Detect which cell encompasses the target text, then output its [x, y] center coordinate. 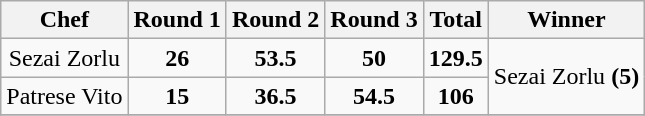
Sezai Zorlu [64, 58]
36.5 [275, 96]
53.5 [275, 58]
Sezai Zorlu (5) [566, 77]
106 [456, 96]
Round 2 [275, 20]
54.5 [374, 96]
Winner [566, 20]
Patrese Vito [64, 96]
Round 3 [374, 20]
50 [374, 58]
Chef [64, 20]
26 [177, 58]
15 [177, 96]
129.5 [456, 58]
Total [456, 20]
Round 1 [177, 20]
